Identify which cell holds the provided text, then report its [x, y] central coordinate. 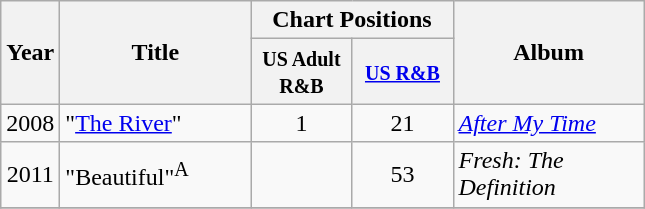
53 [402, 174]
Fresh: The Definition [548, 174]
1 [302, 123]
Year [30, 52]
Album [548, 52]
"The River" [156, 123]
21 [402, 123]
After My Time [548, 123]
2008 [30, 123]
Title [156, 52]
Chart Positions [352, 20]
US Adult R&B [302, 72]
"Beautiful"A [156, 174]
2011 [30, 174]
US R&B [402, 72]
